Pinpoint the cell where the given text exists, returning its [X, Y] midpoint coordinate. 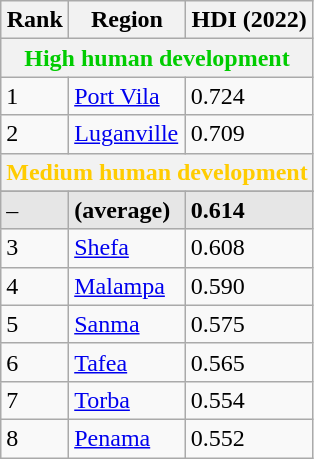
4 [35, 286]
Sanma [127, 324]
0.554 [249, 400]
High human development [157, 58]
0.608 [249, 248]
HDI (2022) [249, 20]
5 [35, 324]
Medium human development [157, 172]
0.552 [249, 438]
7 [35, 400]
Luganville [127, 134]
Penama [127, 438]
0.590 [249, 286]
(average) [127, 210]
0.724 [249, 96]
8 [35, 438]
0.565 [249, 362]
0.709 [249, 134]
3 [35, 248]
0.614 [249, 210]
Tafea [127, 362]
2 [35, 134]
Rank [35, 20]
1 [35, 96]
0.575 [249, 324]
Shefa [127, 248]
Torba [127, 400]
Malampa [127, 286]
– [35, 210]
6 [35, 362]
Region [127, 20]
Port Vila [127, 96]
